Scan for the cell matching the given text and deliver its [x, y] coordinate at center. 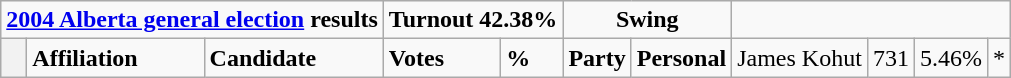
Turnout 42.38% [473, 20]
Votes [442, 58]
Party [597, 58]
* [998, 58]
5.46% [950, 58]
Personal [681, 58]
James Kohut [800, 58]
% [532, 58]
Candidate [294, 58]
731 [890, 58]
Affiliation [116, 58]
2004 Alberta general election results [192, 20]
Swing [648, 20]
